Search for the cell housing the specified text and yield its [X, Y] center coordinate. 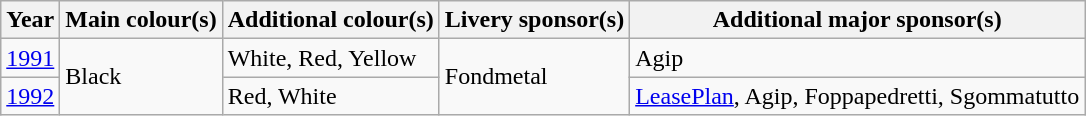
Year [30, 20]
Additional major sponsor(s) [858, 20]
Livery sponsor(s) [534, 20]
White, Red, Yellow [330, 58]
LeasePlan, Agip, Foppapedretti, Sgommatutto [858, 96]
Additional colour(s) [330, 20]
Red, White [330, 96]
Black [141, 77]
1992 [30, 96]
Agip [858, 58]
1991 [30, 58]
Fondmetal [534, 77]
Main colour(s) [141, 20]
